From the cell containing the given text, extract its center point as [X, Y] coordinate. 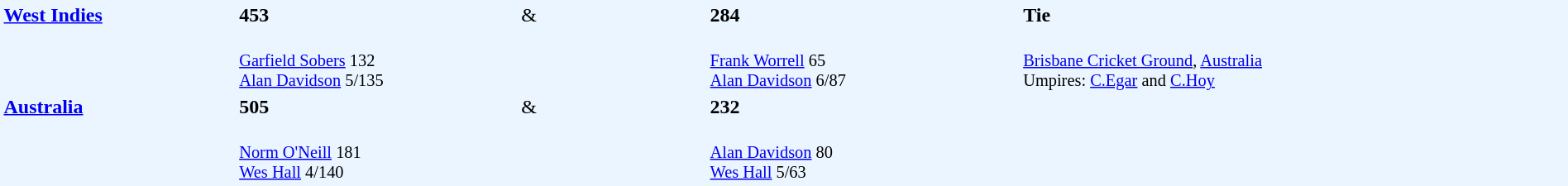
Norm O'Neill 181 Wes Hall 4/140 [378, 152]
Frank Worrell 65 Alan Davidson 6/87 [864, 61]
Garfield Sobers 132 Alan Davidson 5/135 [378, 61]
Australia [119, 139]
Alan Davidson 80 Wes Hall 5/63 [864, 152]
West Indies [119, 47]
505 [378, 107]
Brisbane Cricket Ground, Australia Umpires: C.Egar and C.Hoy [1293, 107]
284 [864, 15]
Tie [1293, 15]
232 [864, 107]
453 [378, 15]
